From the cell containing the given text, extract its center point as [x, y] coordinate. 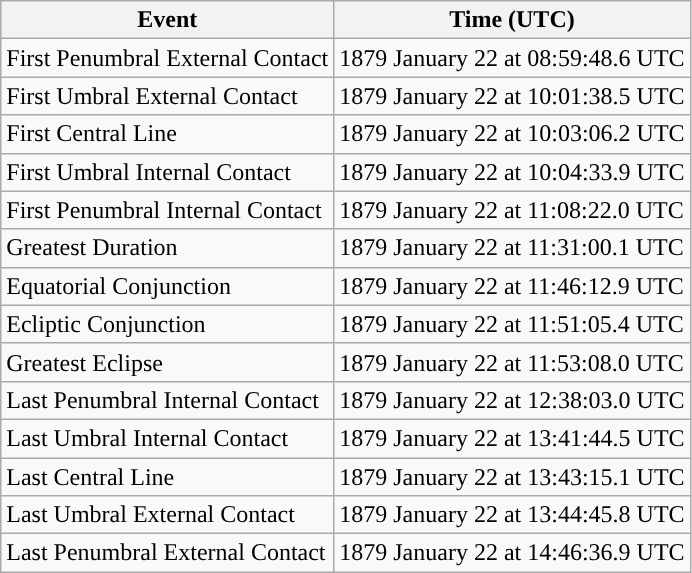
1879 January 22 at 14:46:36.9 UTC [512, 553]
1879 January 22 at 10:04:33.9 UTC [512, 172]
1879 January 22 at 10:01:38.5 UTC [512, 96]
First Penumbral Internal Contact [168, 210]
1879 January 22 at 11:51:05.4 UTC [512, 324]
Greatest Duration [168, 248]
Time (UTC) [512, 20]
First Umbral External Contact [168, 96]
Ecliptic Conjunction [168, 324]
1879 January 22 at 08:59:48.6 UTC [512, 58]
Last Penumbral External Contact [168, 553]
1879 January 22 at 10:03:06.2 UTC [512, 134]
1879 January 22 at 11:31:00.1 UTC [512, 248]
1879 January 22 at 11:08:22.0 UTC [512, 210]
Equatorial Conjunction [168, 286]
1879 January 22 at 12:38:03.0 UTC [512, 400]
1879 January 22 at 13:44:45.8 UTC [512, 515]
Last Umbral Internal Contact [168, 438]
First Umbral Internal Contact [168, 172]
Last Umbral External Contact [168, 515]
Event [168, 20]
First Central Line [168, 134]
Last Central Line [168, 477]
Greatest Eclipse [168, 362]
Last Penumbral Internal Contact [168, 400]
1879 January 22 at 11:46:12.9 UTC [512, 286]
First Penumbral External Contact [168, 58]
1879 January 22 at 11:53:08.0 UTC [512, 362]
1879 January 22 at 13:43:15.1 UTC [512, 477]
1879 January 22 at 13:41:44.5 UTC [512, 438]
